For the text-containing cell, return its midpoint in [x, y] coordinate format. 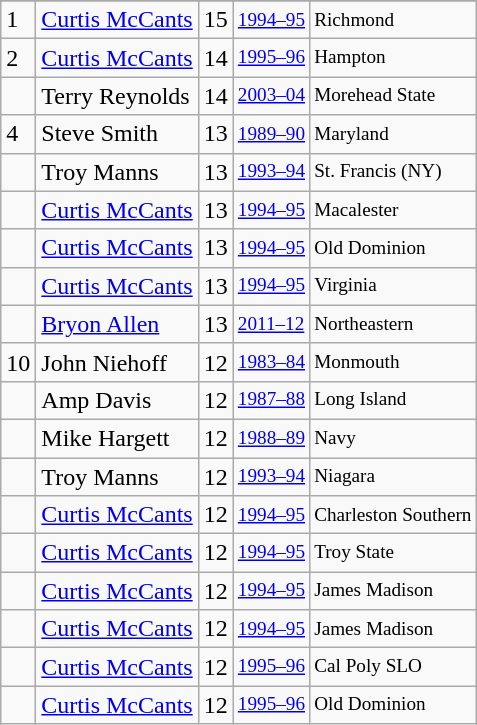
2011–12 [271, 324]
1988–89 [271, 438]
Maryland [393, 134]
1987–88 [271, 400]
Long Island [393, 400]
Northeastern [393, 324]
2 [18, 58]
Terry Reynolds [117, 96]
John Niehoff [117, 362]
Monmouth [393, 362]
Morehead State [393, 96]
Hampton [393, 58]
Niagara [393, 477]
Cal Poly SLO [393, 667]
1 [18, 20]
Amp Davis [117, 400]
Troy State [393, 553]
1989–90 [271, 134]
10 [18, 362]
15 [216, 20]
Navy [393, 438]
4 [18, 134]
Bryon Allen [117, 324]
Steve Smith [117, 134]
St. Francis (NY) [393, 172]
Richmond [393, 20]
Macalester [393, 210]
1983–84 [271, 362]
Charleston Southern [393, 515]
Mike Hargett [117, 438]
2003–04 [271, 96]
Virginia [393, 286]
